Search for the cell housing the specified text and yield its (X, Y) center coordinate. 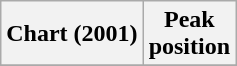
Chart (2001) (72, 34)
Peakposition (189, 34)
